Detect which cell encompasses the target text, then output its [x, y] center coordinate. 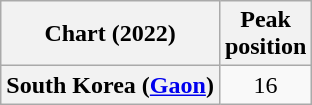
16 [265, 85]
Peakposition [265, 34]
South Korea (Gaon) [110, 85]
Chart (2022) [110, 34]
